Output the (X, Y) coordinate of the center of the cell containing the given text.  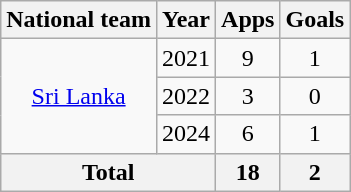
2024 (186, 134)
National team (79, 20)
Goals (315, 20)
0 (315, 96)
Year (186, 20)
2022 (186, 96)
2021 (186, 58)
2 (315, 172)
Apps (248, 20)
6 (248, 134)
18 (248, 172)
Sri Lanka (79, 96)
3 (248, 96)
9 (248, 58)
Total (108, 172)
